Capture the cell that displays the provided text and extract its (X, Y) central coordinate. 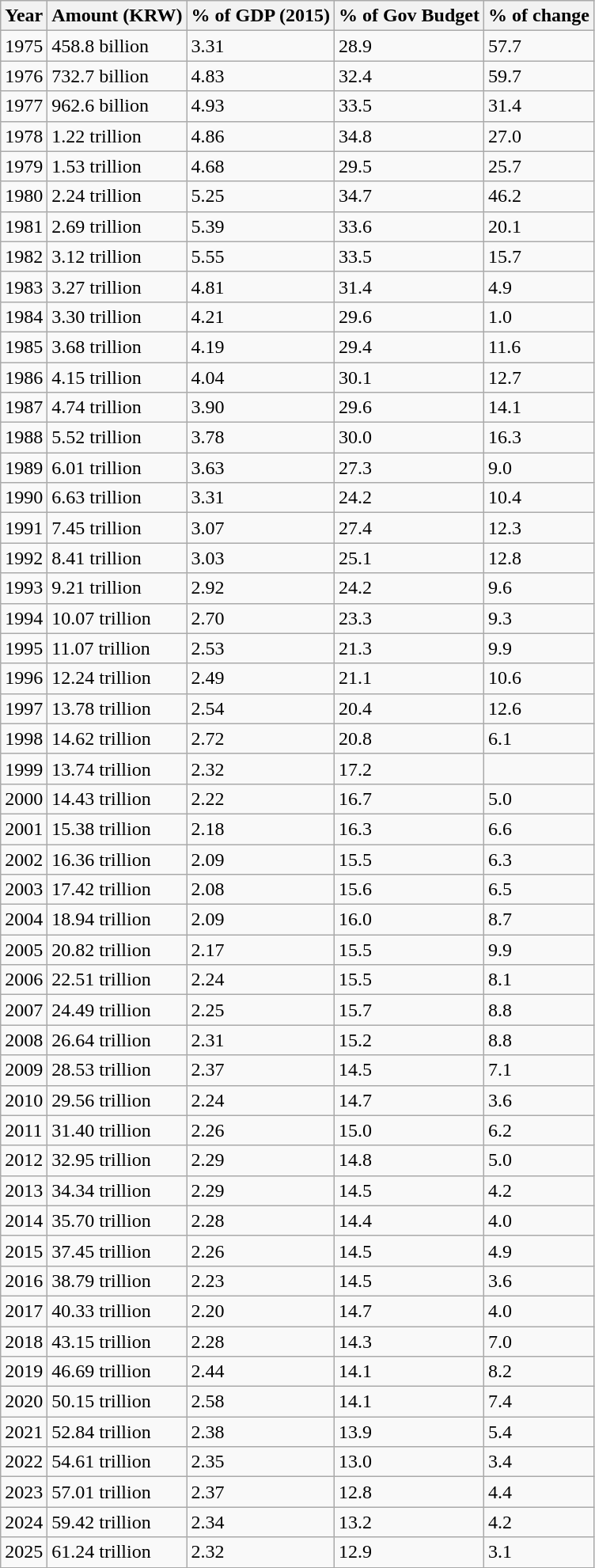
2023 (24, 1492)
1976 (24, 76)
1980 (24, 196)
4.68 (260, 166)
1975 (24, 46)
2013 (24, 1190)
2019 (24, 1372)
27.4 (408, 528)
1.22 trillion (117, 136)
37.45 trillion (117, 1251)
11.07 trillion (117, 648)
1983 (24, 287)
2.49 (260, 678)
17.2 (408, 769)
6.01 trillion (117, 468)
7.0 (538, 1342)
29.4 (408, 347)
1993 (24, 588)
6.63 trillion (117, 498)
2001 (24, 829)
2.35 (260, 1462)
1979 (24, 166)
13.9 (408, 1432)
33.6 (408, 226)
1997 (24, 708)
1992 (24, 558)
2.69 trillion (117, 226)
12.6 (538, 708)
12.7 (538, 378)
32.4 (408, 76)
2.72 (260, 738)
458.8 billion (117, 46)
2022 (24, 1462)
14.8 (408, 1160)
5.4 (538, 1432)
2024 (24, 1522)
7.4 (538, 1402)
3.03 (260, 558)
9.0 (538, 468)
1988 (24, 438)
5.55 (260, 256)
50.15 trillion (117, 1402)
2006 (24, 980)
9.21 trillion (117, 588)
2000 (24, 799)
16.36 trillion (117, 859)
962.6 billion (117, 106)
1.53 trillion (117, 166)
8.1 (538, 980)
22.51 trillion (117, 980)
27.3 (408, 468)
25.7 (538, 166)
23.3 (408, 618)
1.0 (538, 317)
15.0 (408, 1130)
2.24 trillion (117, 196)
16.0 (408, 920)
732.7 billion (117, 76)
2016 (24, 1281)
4.4 (538, 1492)
20.82 trillion (117, 950)
4.19 (260, 347)
1990 (24, 498)
% of change (538, 16)
1999 (24, 769)
29.56 trillion (117, 1100)
46.69 trillion (117, 1372)
6.1 (538, 738)
4.15 trillion (117, 378)
% of Gov Budget (408, 16)
2.31 (260, 1040)
2017 (24, 1311)
2.58 (260, 1402)
Amount (KRW) (117, 16)
20.4 (408, 708)
61.24 trillion (117, 1552)
28.53 trillion (117, 1070)
59.42 trillion (117, 1522)
14.3 (408, 1342)
21.1 (408, 678)
2.18 (260, 829)
12.9 (408, 1552)
4.74 trillion (117, 408)
8.41 trillion (117, 558)
6.2 (538, 1130)
16.7 (408, 799)
5.25 (260, 196)
2020 (24, 1402)
9.6 (538, 588)
13.2 (408, 1522)
54.61 trillion (117, 1462)
30.0 (408, 438)
6.6 (538, 829)
2.08 (260, 890)
38.79 trillion (117, 1281)
3.07 (260, 528)
3.78 (260, 438)
14.4 (408, 1221)
2.25 (260, 1010)
15.6 (408, 890)
2002 (24, 859)
2.38 (260, 1432)
1996 (24, 678)
20.1 (538, 226)
11.6 (538, 347)
5.39 (260, 226)
12.3 (538, 528)
29.5 (408, 166)
26.64 trillion (117, 1040)
4.86 (260, 136)
2.23 (260, 1281)
12.24 trillion (117, 678)
9.3 (538, 618)
2.20 (260, 1311)
2010 (24, 1100)
1977 (24, 106)
1982 (24, 256)
1995 (24, 648)
1986 (24, 378)
32.95 trillion (117, 1160)
2003 (24, 890)
14.62 trillion (117, 738)
18.94 trillion (117, 920)
4.83 (260, 76)
2011 (24, 1130)
1991 (24, 528)
2012 (24, 1160)
35.70 trillion (117, 1221)
2014 (24, 1221)
40.33 trillion (117, 1311)
2025 (24, 1552)
24.49 trillion (117, 1010)
5.52 trillion (117, 438)
15.38 trillion (117, 829)
3.1 (538, 1552)
1981 (24, 226)
2.92 (260, 588)
1989 (24, 468)
2005 (24, 950)
2.22 (260, 799)
1994 (24, 618)
21.3 (408, 648)
15.2 (408, 1040)
30.1 (408, 378)
4.93 (260, 106)
1984 (24, 317)
Year (24, 16)
1998 (24, 738)
52.84 trillion (117, 1432)
2015 (24, 1251)
3.30 trillion (117, 317)
34.8 (408, 136)
17.42 trillion (117, 890)
3.4 (538, 1462)
4.21 (260, 317)
2018 (24, 1342)
4.81 (260, 287)
3.27 trillion (117, 287)
2.34 (260, 1522)
43.15 trillion (117, 1342)
59.7 (538, 76)
31.40 trillion (117, 1130)
7.1 (538, 1070)
20.8 (408, 738)
3.90 (260, 408)
27.0 (538, 136)
2021 (24, 1432)
2.70 (260, 618)
6.3 (538, 859)
2.17 (260, 950)
13.0 (408, 1462)
2.53 (260, 648)
2009 (24, 1070)
7.45 trillion (117, 528)
25.1 (408, 558)
13.78 trillion (117, 708)
10.07 trillion (117, 618)
2.54 (260, 708)
2008 (24, 1040)
2007 (24, 1010)
8.7 (538, 920)
4.04 (260, 378)
14.43 trillion (117, 799)
10.4 (538, 498)
10.6 (538, 678)
34.7 (408, 196)
2.44 (260, 1372)
46.2 (538, 196)
8.2 (538, 1372)
3.12 trillion (117, 256)
13.74 trillion (117, 769)
3.63 (260, 468)
% of GDP (2015) (260, 16)
57.01 trillion (117, 1492)
6.5 (538, 890)
28.9 (408, 46)
1978 (24, 136)
34.34 trillion (117, 1190)
57.7 (538, 46)
1985 (24, 347)
2004 (24, 920)
3.68 trillion (117, 347)
1987 (24, 408)
